Return (X, Y) of the center of cell containing provided text 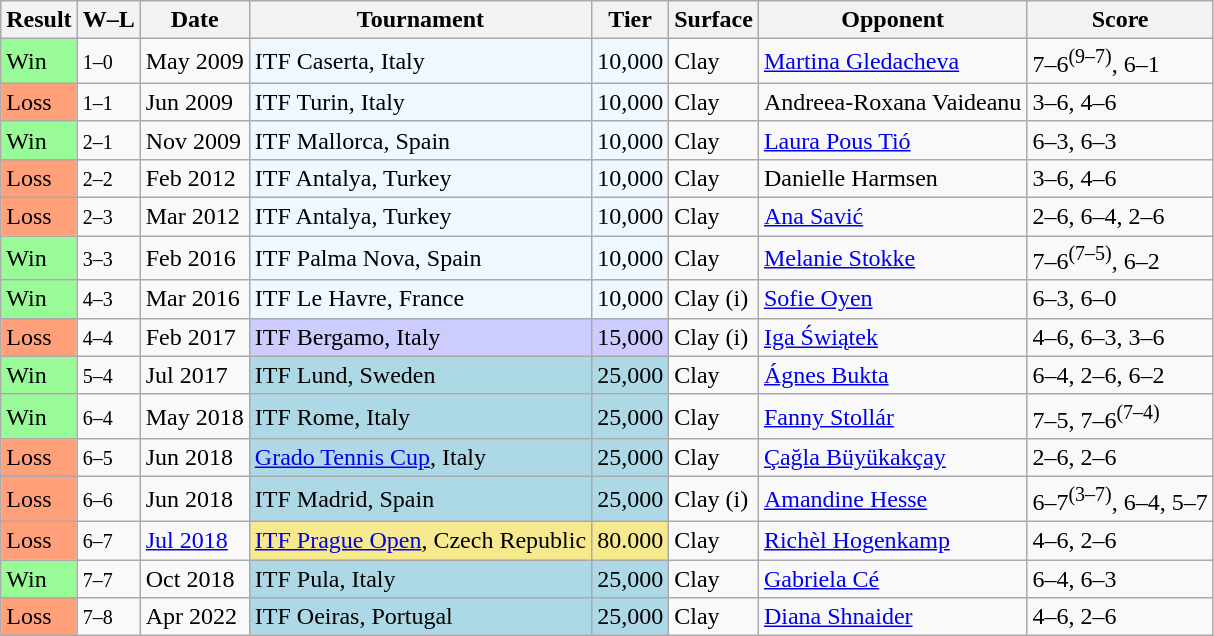
ITF Mallorca, Spain (420, 140)
Oct 2018 (194, 579)
4–6, 6–3, 3–6 (1120, 337)
5–4 (108, 375)
6–3, 6–0 (1120, 299)
Score (1120, 20)
ITF Oeiras, Portugal (420, 617)
W–L (108, 20)
7–6(7–5), 6–2 (1120, 258)
2–6, 6–4, 2–6 (1120, 217)
2–2 (108, 178)
Tournament (420, 20)
4–4 (108, 337)
Diana Shnaider (892, 617)
May 2009 (194, 62)
Feb 2012 (194, 178)
Feb 2016 (194, 258)
2–3 (108, 217)
Jul 2017 (194, 375)
Grado Tennis Cup, Italy (420, 458)
ITF Le Havre, France (420, 299)
ITF Prague Open, Czech Republic (420, 541)
7–8 (108, 617)
6–5 (108, 458)
Richèl Hogenkamp (892, 541)
7–5, 7–6(7–4) (1120, 416)
Tier (630, 20)
7–7 (108, 579)
Çağla Büyükakçay (892, 458)
6–4, 6–3 (1120, 579)
Apr 2022 (194, 617)
Andreea-Roxana Vaideanu (892, 102)
ITF Bergamo, Italy (420, 337)
Amandine Hesse (892, 500)
2–6, 2–6 (1120, 458)
May 2018 (194, 416)
2–1 (108, 140)
Melanie Stokke (892, 258)
Gabriela Cé (892, 579)
Opponent (892, 20)
Martina Gledacheva (892, 62)
ITF Lund, Sweden (420, 375)
6–4, 2–6, 6–2 (1120, 375)
7–6(9–7), 6–1 (1120, 62)
Danielle Harmsen (892, 178)
ITF Madrid, Spain (420, 500)
ITF Pula, Italy (420, 579)
Jun 2009 (194, 102)
6–3, 6–3 (1120, 140)
ITF Caserta, Italy (420, 62)
ITF Rome, Italy (420, 416)
3–3 (108, 258)
6–6 (108, 500)
Ana Savić (892, 217)
Nov 2009 (194, 140)
6–4 (108, 416)
Fanny Stollár (892, 416)
Laura Pous Tió (892, 140)
15,000 (630, 337)
6–7(3–7), 6–4, 5–7 (1120, 500)
6–7 (108, 541)
4–3 (108, 299)
Date (194, 20)
1–0 (108, 62)
Jul 2018 (194, 541)
1–1 (108, 102)
ITF Turin, Italy (420, 102)
80.000 (630, 541)
Sofie Oyen (892, 299)
Iga Świątek (892, 337)
Surface (714, 20)
Ágnes Bukta (892, 375)
Feb 2017 (194, 337)
Mar 2016 (194, 299)
Result (39, 20)
ITF Palma Nova, Spain (420, 258)
Mar 2012 (194, 217)
